Provide the [X, Y] coordinate of the cell's center where the given text is located.  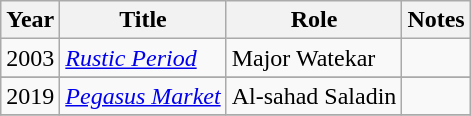
Pegasus Market [143, 96]
Notes [436, 20]
Rustic Period [143, 58]
2003 [30, 58]
2019 [30, 96]
Al-sahad Saladin [314, 96]
Role [314, 20]
Title [143, 20]
Major Watekar [314, 58]
Year [30, 20]
